From the cell containing the given text, extract its center point as [X, Y] coordinate. 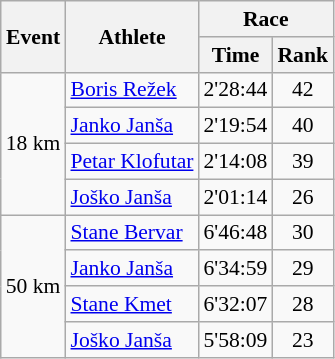
Stane Kmet [132, 304]
2'19:54 [235, 126]
42 [302, 90]
2'14:08 [235, 162]
23 [302, 340]
Petar Klofutar [132, 162]
6'34:59 [235, 269]
Event [34, 36]
Race [266, 19]
28 [302, 304]
18 km [34, 143]
26 [302, 197]
40 [302, 126]
30 [302, 233]
6'32:07 [235, 304]
29 [302, 269]
Athlete [132, 36]
Stane Bervar [132, 233]
50 km [34, 286]
Boris Režek [132, 90]
Rank [302, 55]
39 [302, 162]
2'28:44 [235, 90]
6'46:48 [235, 233]
5'58:09 [235, 340]
Time [235, 55]
2'01:14 [235, 197]
